Locate the cell with the specified text and output its [x, y] center coordinate. 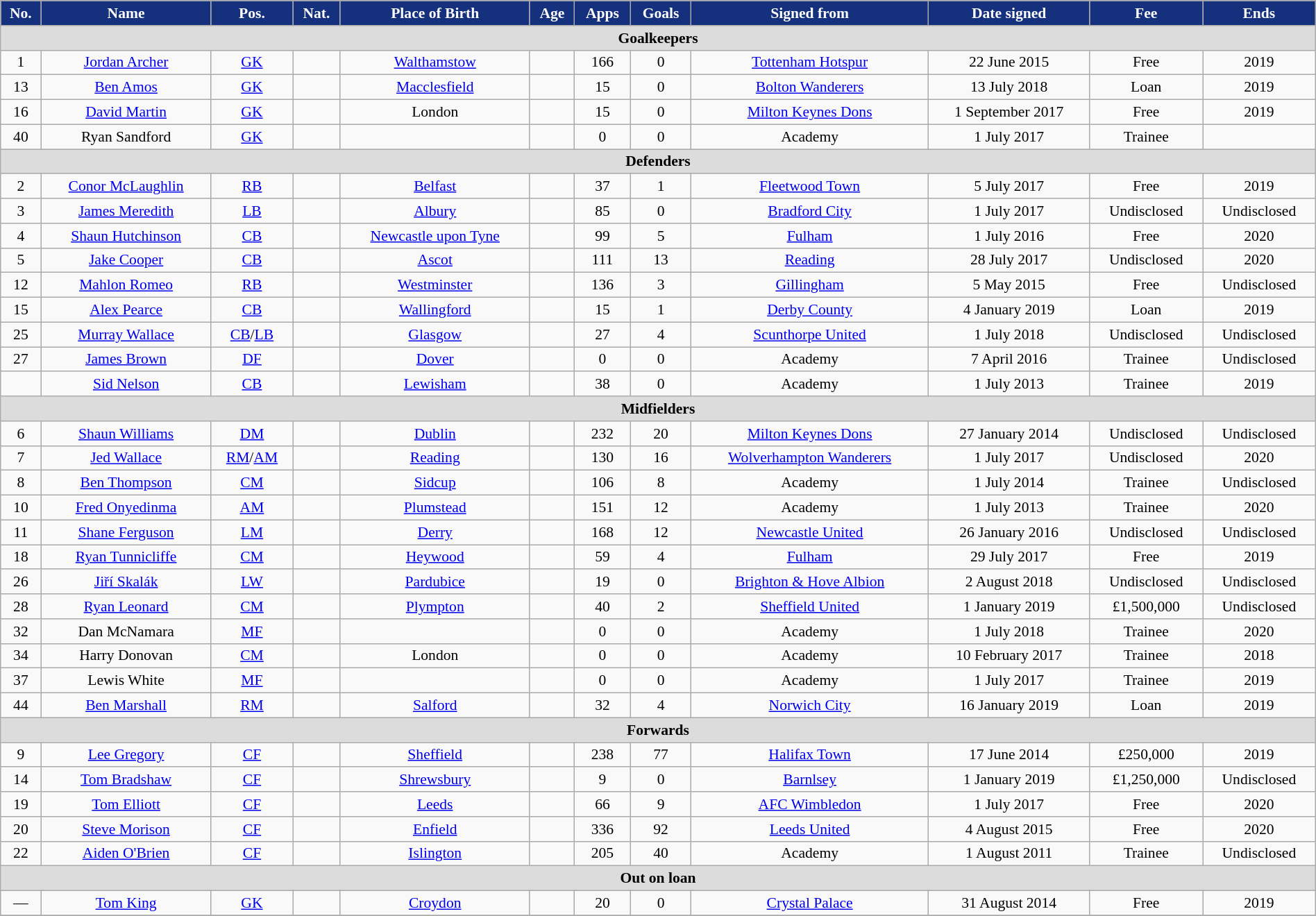
205 [602, 854]
Goals [661, 13]
Sheffield [435, 755]
111 [602, 260]
Leeds [435, 804]
£1,250,000 [1147, 780]
Place of Birth [435, 13]
Newcastle United [809, 532]
Barnlsey [809, 780]
44 [21, 706]
Tom Elliott [126, 804]
14 [21, 780]
25 [21, 334]
Macclesfield [435, 87]
Derby County [809, 310]
Newcastle upon Tyne [435, 236]
16 January 2019 [1009, 706]
Ben Amos [126, 87]
Plympton [435, 607]
29 July 2017 [1009, 557]
Salford [435, 706]
28 July 2017 [1009, 260]
RM [252, 706]
151 [602, 508]
22 [21, 854]
Scunthorpe United [809, 334]
Ben Thompson [126, 483]
AFC Wimbledon [809, 804]
— [21, 904]
10 February 2017 [1009, 656]
130 [602, 458]
99 [602, 236]
Wolverhampton Wanderers [809, 458]
Aiden O'Brien [126, 854]
Wallingford [435, 310]
Leeds United [809, 829]
Jordan Archer [126, 62]
Dan McNamara [126, 631]
CB/LB [252, 334]
Croydon [435, 904]
David Martin [126, 112]
Jiří Skalák [126, 582]
17 June 2014 [1009, 755]
7 [21, 458]
Apps [602, 13]
1 September 2017 [1009, 112]
22 June 2015 [1009, 62]
26 January 2016 [1009, 532]
Bradford City [809, 211]
Norwich City [809, 706]
Defenders [658, 162]
85 [602, 211]
Forwards [658, 730]
Age [552, 13]
Shane Ferguson [126, 532]
Walthamstow [435, 62]
28 [21, 607]
Tottenham Hotspur [809, 62]
2018 [1259, 656]
Fee [1147, 13]
£1,500,000 [1147, 607]
Alex Pearce [126, 310]
Shrewsbury [435, 780]
Ascot [435, 260]
Plumstead [435, 508]
Fleetwood Town [809, 187]
Ryan Tunnicliffe [126, 557]
Lewis White [126, 681]
Lee Gregory [126, 755]
11 [21, 532]
Mahlon Romeo [126, 285]
Goalkeepers [658, 38]
Westminster [435, 285]
Brighton & Hove Albion [809, 582]
Dover [435, 359]
Steve Morison [126, 829]
6 [21, 434]
5 July 2017 [1009, 187]
13 July 2018 [1009, 87]
Halifax Town [809, 755]
1 July 2016 [1009, 236]
166 [602, 62]
Islington [435, 854]
27 January 2014 [1009, 434]
38 [602, 384]
Tom King [126, 904]
AM [252, 508]
77 [661, 755]
Lewisham [435, 384]
4 January 2019 [1009, 310]
10 [21, 508]
232 [602, 434]
Nat. [317, 13]
Midfielders [658, 409]
LB [252, 211]
92 [661, 829]
James Meredith [126, 211]
Jed Wallace [126, 458]
LM [252, 532]
4 August 2015 [1009, 829]
1 August 2011 [1009, 854]
James Brown [126, 359]
34 [21, 656]
Date signed [1009, 13]
Jake Cooper [126, 260]
Shaun Hutchinson [126, 236]
Albury [435, 211]
168 [602, 532]
Heywood [435, 557]
DF [252, 359]
DM [252, 434]
Pardubice [435, 582]
5 May 2015 [1009, 285]
7 April 2016 [1009, 359]
106 [602, 483]
Pos. [252, 13]
Signed from [809, 13]
Fred Onyedinma [126, 508]
LW [252, 582]
Belfast [435, 187]
Ends [1259, 13]
Name [126, 13]
238 [602, 755]
Out on loan [658, 879]
Dublin [435, 434]
Harry Donovan [126, 656]
£250,000 [1147, 755]
Enfield [435, 829]
66 [602, 804]
31 August 2014 [1009, 904]
Ryan Sandford [126, 137]
Derry [435, 532]
26 [21, 582]
Shaun Williams [126, 434]
1 July 2014 [1009, 483]
Sid Nelson [126, 384]
Conor McLaughlin [126, 187]
18 [21, 557]
59 [602, 557]
136 [602, 285]
Glasgow [435, 334]
No. [21, 13]
Murray Wallace [126, 334]
Tom Bradshaw [126, 780]
Sidcup [435, 483]
Ben Marshall [126, 706]
RM/AM [252, 458]
Bolton Wanderers [809, 87]
336 [602, 829]
Crystal Palace [809, 904]
Sheffield United [809, 607]
Gillingham [809, 285]
Ryan Leonard [126, 607]
2 August 2018 [1009, 582]
